Determine the [x, y] coordinate at the center of the cell enclosing the given text.  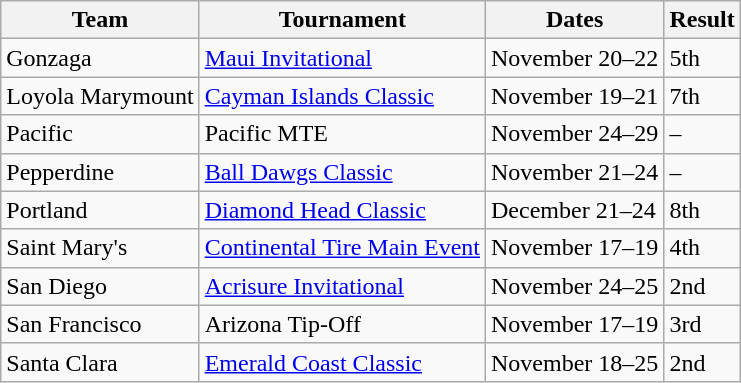
Team [100, 20]
Emerald Coast Classic [342, 362]
3rd [702, 324]
Dates [575, 20]
Ball Dawgs Classic [342, 172]
November 20–22 [575, 58]
Diamond Head Classic [342, 210]
Pacific MTE [342, 134]
San Francisco [100, 324]
Loyola Marymount [100, 96]
Maui Invitational [342, 58]
December 21–24 [575, 210]
November 24–25 [575, 286]
Acrisure Invitational [342, 286]
November 19–21 [575, 96]
Cayman Islands Classic [342, 96]
San Diego [100, 286]
November 18–25 [575, 362]
7th [702, 96]
8th [702, 210]
Saint Mary's [100, 248]
November 24–29 [575, 134]
Santa Clara [100, 362]
Portland [100, 210]
Pepperdine [100, 172]
November 21–24 [575, 172]
Tournament [342, 20]
4th [702, 248]
5th [702, 58]
Gonzaga [100, 58]
Result [702, 20]
Arizona Tip-Off [342, 324]
Pacific [100, 134]
Continental Tire Main Event [342, 248]
